Search for the cell housing the specified text and yield its [x, y] center coordinate. 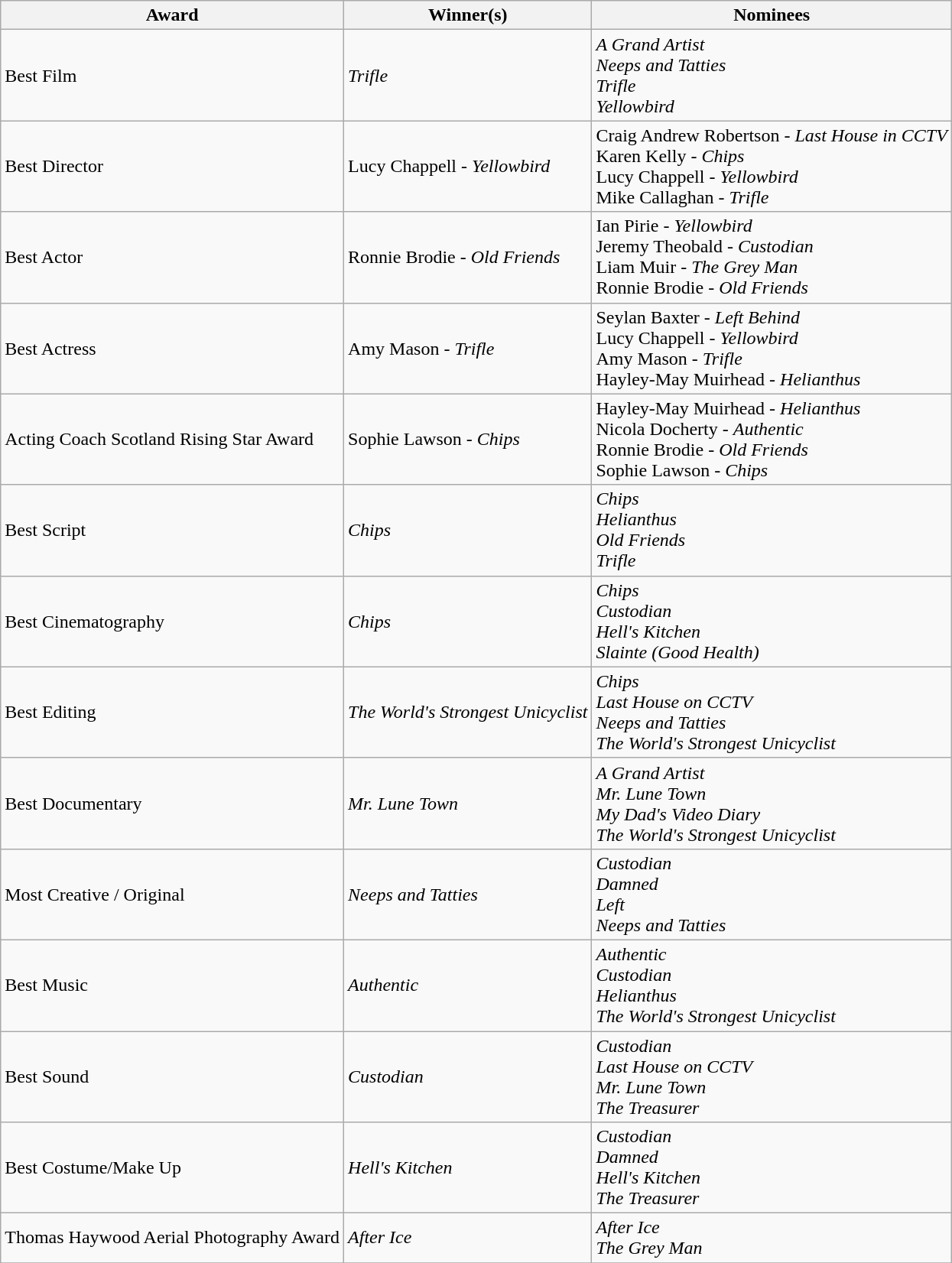
Trifle [468, 75]
Best Director [173, 167]
A Grand ArtistNeeps and TattiesTrifleYellowbird [772, 75]
Best Actress [173, 349]
Ian Pirie - YellowbirdJeremy Theobald - CustodianLiam Muir - The Grey ManRonnie Brodie - Old Friends [772, 257]
The World's Strongest Unicyclist [468, 713]
Best Documentary [173, 803]
CustodianDamnedHell's KitchenThe Treasurer [772, 1168]
Best Editing [173, 713]
Lucy Chappell - Yellowbird [468, 167]
Amy Mason - Trifle [468, 349]
Craig Andrew Robertson - Last House in CCTVKaren Kelly - ChipsLucy Chappell - YellowbirdMike Callaghan - Trifle [772, 167]
Best Script [173, 531]
Acting Coach Scotland Rising Star Award [173, 439]
Mr. Lune Town [468, 803]
Most Creative / Original [173, 894]
Best Sound [173, 1076]
Award [173, 15]
After IceThe Grey Man [772, 1239]
Custodian [468, 1076]
ChipsHelianthusOld FriendsTrifle [772, 531]
Best Music [173, 985]
Seylan Baxter - Left BehindLucy Chappell - YellowbirdAmy Mason - TrifleHayley-May Muirhead - Helianthus [772, 349]
Nominees [772, 15]
Ronnie Brodie - Old Friends [468, 257]
CustodianLast House on CCTVMr. Lune TownThe Treasurer [772, 1076]
Best Actor [173, 257]
CustodianDamnedLeftNeeps and Tatties [772, 894]
Hell's Kitchen [468, 1168]
Winner(s) [468, 15]
ChipsLast House on CCTVNeeps and TattiesThe World's Strongest Unicyclist [772, 713]
Sophie Lawson - Chips [468, 439]
After Ice [468, 1239]
Neeps and Tatties [468, 894]
AuthenticCustodianHelianthusThe World's Strongest Unicyclist [772, 985]
Best Costume/Make Up [173, 1168]
Best Cinematography [173, 621]
Best Film [173, 75]
Hayley-May Muirhead - HelianthusNicola Docherty - AuthenticRonnie Brodie - Old FriendsSophie Lawson - Chips [772, 439]
ChipsCustodianHell's KitchenSlainte (Good Health) [772, 621]
Thomas Haywood Aerial Photography Award [173, 1239]
A Grand ArtistMr. Lune TownMy Dad's Video DiaryThe World's Strongest Unicyclist [772, 803]
Authentic [468, 985]
